Scan for the cell matching the given text and deliver its [x, y] coordinate at center. 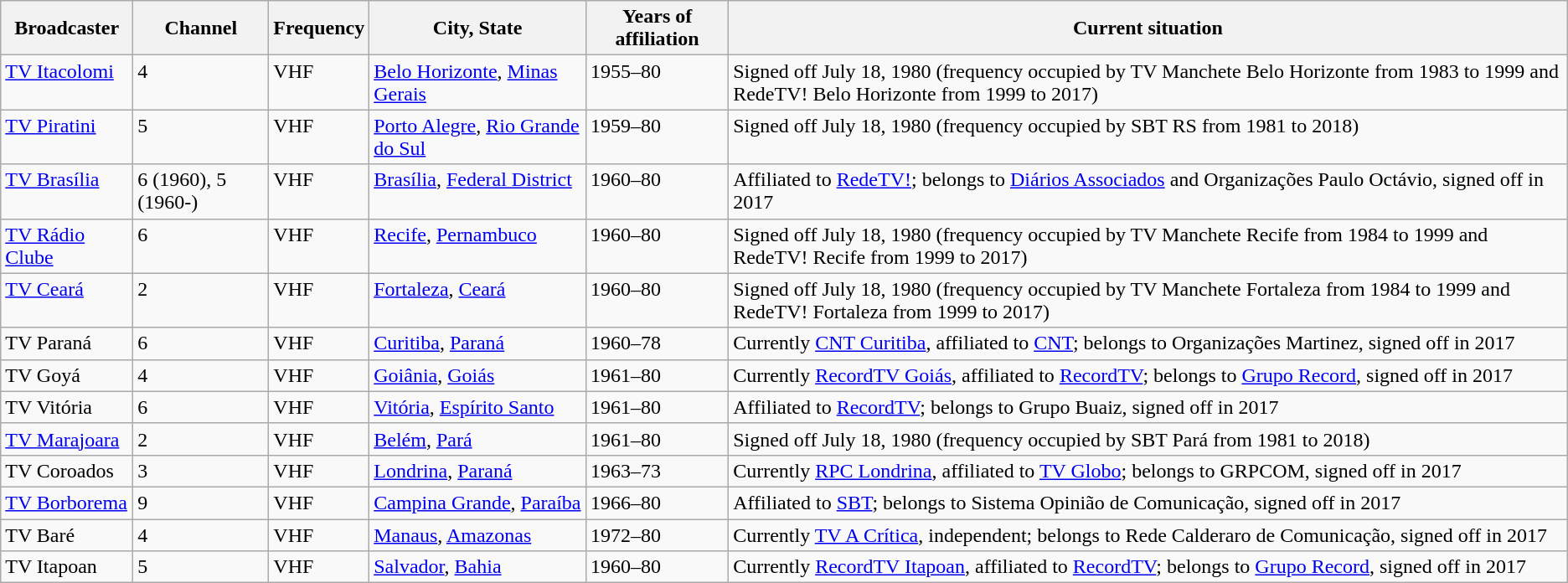
Salvador, Bahia [477, 567]
6 (1960), 5 (1960-) [201, 191]
TV Itacolomi [67, 82]
Currently RPC Londrina, affiliated to TV Globo; belongs to GRPCOM, signed off in 2017 [1148, 471]
1963–73 [658, 471]
Signed off July 18, 1980 (frequency occupied by TV Manchete Fortaleza from 1984 to 1999 and RedeTV! Fortaleza from 1999 to 2017) [1148, 300]
Currently TV A Crítica, independent; belongs to Rede Calderaro de Comunicação, signed off in 2017 [1148, 535]
1955–80 [658, 82]
Affiliated to RedeTV!; belongs to Diários Associados and Organizações Paulo Octávio, signed off in 2017 [1148, 191]
1959–80 [658, 137]
Current situation [1148, 28]
Signed off July 18, 1980 (frequency occupied by SBT RS from 1981 to 2018) [1148, 137]
TV Itapoan [67, 567]
Fortaleza, Ceará [477, 300]
Curitiba, Paraná [477, 343]
1960–78 [658, 343]
Channel [201, 28]
Affiliated to SBT; belongs to Sistema Opinião de Comunicação, signed off in 2017 [1148, 503]
TV Baré [67, 535]
Broadcaster [67, 28]
Signed off July 18, 1980 (frequency occupied by TV Manchete Belo Horizonte from 1983 to 1999 and RedeTV! Belo Horizonte from 1999 to 2017) [1148, 82]
TV Borborema [67, 503]
Belém, Pará [477, 439]
Belo Horizonte, Minas Gerais [477, 82]
Currently RecordTV Goiás, affiliated to RecordTV; belongs to Grupo Record, signed off in 2017 [1148, 375]
Recife, Pernambuco [477, 246]
TV Vitória [67, 407]
9 [201, 503]
Brasília, Federal District [477, 191]
Currently RecordTV Itapoan, affiliated to RecordTV; belongs to Grupo Record, signed off in 2017 [1148, 567]
TV Ceará [67, 300]
TV Brasília [67, 191]
TV Coroados [67, 471]
Frequency [319, 28]
Vitória, Espírito Santo [477, 407]
City, State [477, 28]
TV Marajoara [67, 439]
Campina Grande, Paraíba [477, 503]
Years of affiliation [658, 28]
TV Goyá [67, 375]
1966–80 [658, 503]
Affiliated to RecordTV; belongs to Grupo Buaiz, signed off in 2017 [1148, 407]
TV Rádio Clube [67, 246]
1972–80 [658, 535]
3 [201, 471]
Porto Alegre, Rio Grande do Sul [477, 137]
TV Piratini [67, 137]
Goiânia, Goiás [477, 375]
Signed off July 18, 1980 (frequency occupied by TV Manchete Recife from 1984 to 1999 and RedeTV! Recife from 1999 to 2017) [1148, 246]
TV Paraná [67, 343]
Londrina, Paraná [477, 471]
Signed off July 18, 1980 (frequency occupied by SBT Pará from 1981 to 2018) [1148, 439]
Currently CNT Curitiba, affiliated to CNT; belongs to Organizações Martinez, signed off in 2017 [1148, 343]
Manaus, Amazonas [477, 535]
